From the cell containing the given text, extract its center point as (x, y) coordinate. 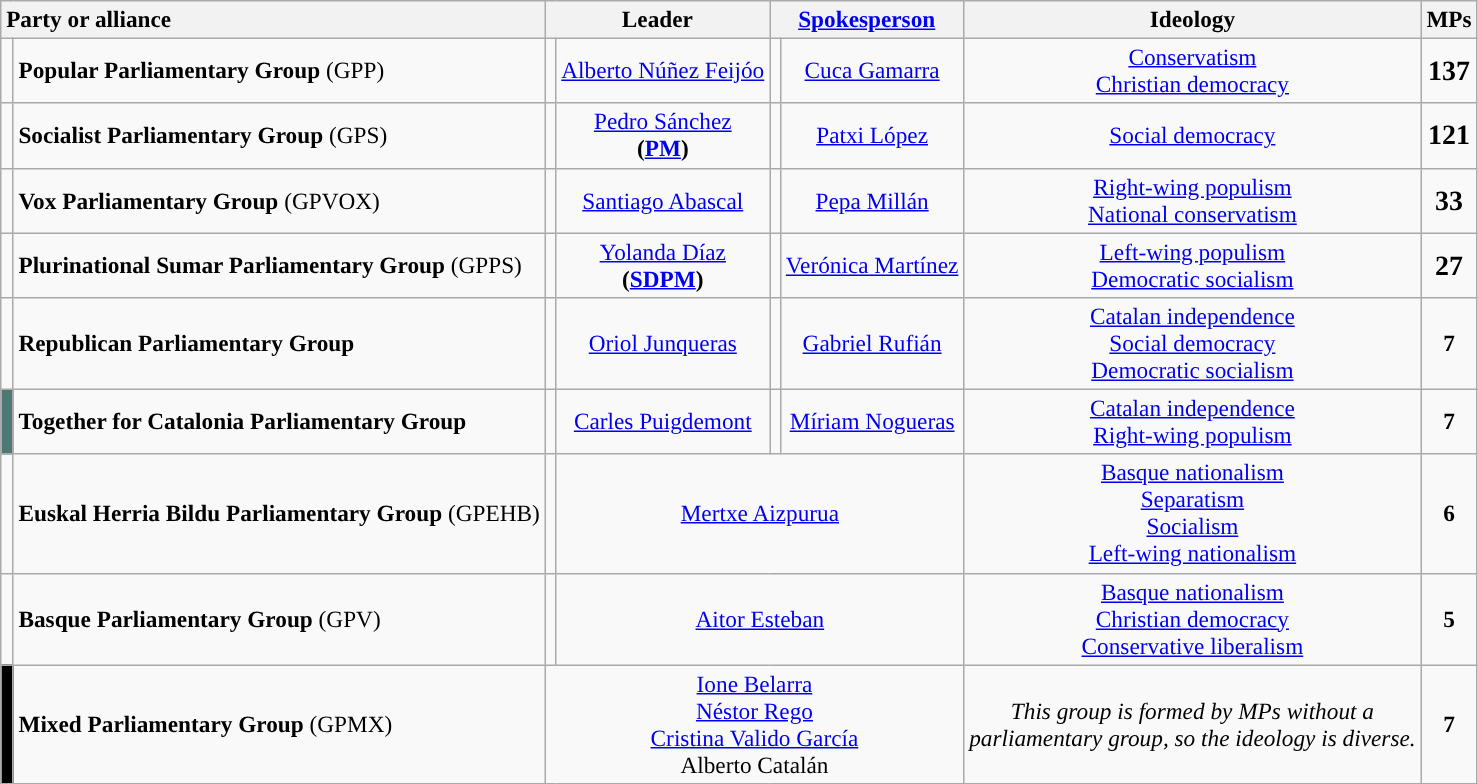
MPs (1449, 19)
Míriam Nogueras (872, 422)
Verónica Martínez (872, 264)
Yolanda Díaz(SDPM) (663, 264)
Patxi López (872, 136)
Santiago Abascal (663, 200)
Cuca Gamarra (872, 70)
6 (1449, 514)
Basque Parliamentary Group (GPV) (279, 619)
Mertxe Aizpurua (760, 514)
Plurinational Sumar Parliamentary Group (GPPS) (279, 264)
Republican Parliamentary Group (279, 343)
Leader (658, 19)
Ideology (1192, 19)
Basque nationalismChristian democracyConservative liberalism (1192, 619)
Spokesperson (867, 19)
121 (1449, 136)
Left-wing populismDemocratic socialism (1192, 264)
This group is formed by MPs without aparliamentary group, so the ideology is diverse. (1192, 724)
33 (1449, 200)
Basque nationalismSeparatismSocialismLeft-wing nationalism (1192, 514)
Aitor Esteban (760, 619)
Ione BelarraNéstor RegoCristina Valido GarcíaAlberto Catalán (754, 724)
Gabriel Rufián (872, 343)
Catalan independenceSocial democracyDemocratic socialism (1192, 343)
27 (1449, 264)
Social democracy (1192, 136)
Oriol Junqueras (663, 343)
Carles Puigdemont (663, 422)
Together for Catalonia Parliamentary Group (279, 422)
Popular Parliamentary Group (GPP) (279, 70)
Mixed Parliamentary Group (GPMX) (279, 724)
137 (1449, 70)
Catalan independenceRight-wing populism (1192, 422)
Euskal Herria Bildu Parliamentary Group (GPEHB) (279, 514)
5 (1449, 619)
Alberto Núñez Feijóo (663, 70)
Pedro Sánchez(PM) (663, 136)
Right-wing populismNational conservatism (1192, 200)
ConservatismChristian democracy (1192, 70)
Vox Parliamentary Group (GPVOX) (279, 200)
Pepa Millán (872, 200)
Socialist Parliamentary Group (GPS) (279, 136)
Party or alliance (273, 19)
